Output the (X, Y) coordinate of the center of the cell containing the given text.  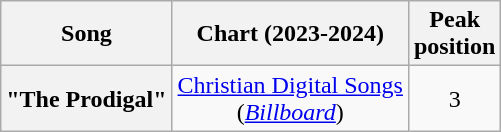
3 (454, 98)
Song (86, 34)
Christian Digital Songs(Billboard) (290, 98)
"The Prodigal" (86, 98)
Peakposition (454, 34)
Chart (2023-2024) (290, 34)
